Provide the (X, Y) coordinate of the cell's center where the given text is located.  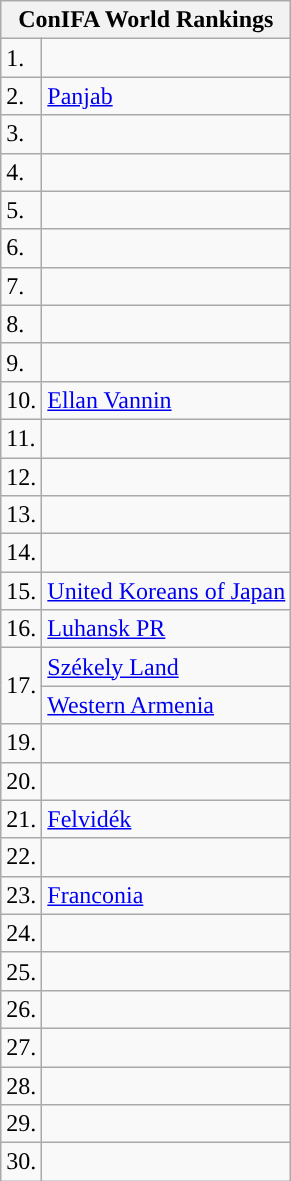
Luhansk PR (166, 629)
ConIFA World Rankings (146, 20)
21. (22, 819)
3. (22, 134)
Székely Land (166, 667)
8. (22, 324)
13. (22, 515)
19. (22, 743)
17. (22, 686)
12. (22, 477)
9. (22, 362)
Panjab (166, 96)
6. (22, 248)
22. (22, 857)
24. (22, 933)
2. (22, 96)
Ellan Vannin (166, 400)
14. (22, 553)
5. (22, 210)
10. (22, 400)
Western Armenia (166, 705)
4. (22, 172)
26. (22, 1009)
20. (22, 781)
11. (22, 438)
29. (22, 1124)
27. (22, 1047)
23. (22, 895)
1. (22, 58)
30. (22, 1162)
Franconia (166, 895)
United Koreans of Japan (166, 591)
15. (22, 591)
Felvidék (166, 819)
16. (22, 629)
7. (22, 286)
25. (22, 971)
28. (22, 1085)
